Provide the (x, y) coordinate of the cell's center where the given text is located.  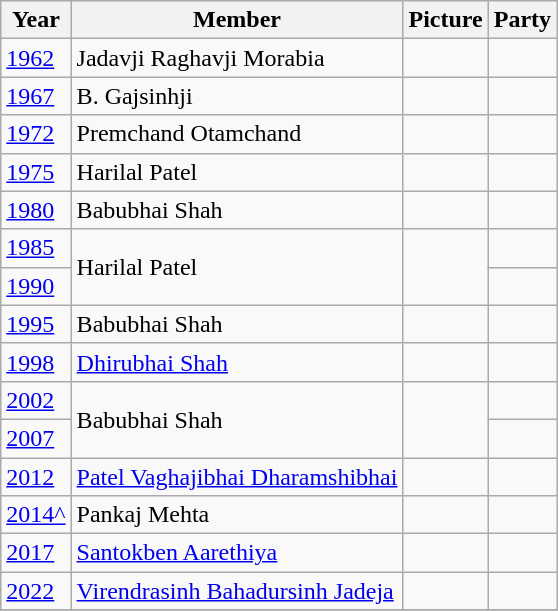
2007 (36, 438)
Year (36, 20)
Party (522, 20)
1990 (36, 286)
Premchand Otamchand (237, 134)
1995 (36, 324)
1967 (36, 96)
Member (237, 20)
Dhirubhai Shah (237, 362)
1972 (36, 134)
2014^ (36, 515)
2017 (36, 553)
B. Gajsinhji (237, 96)
1998 (36, 362)
Picture (446, 20)
1975 (36, 172)
2002 (36, 400)
1962 (36, 58)
Santokben Aarethiya (237, 553)
2022 (36, 591)
Virendrasinh Bahadursinh Jadeja (237, 591)
1985 (36, 248)
Patel Vaghajibhai Dharamshibhai (237, 477)
2012 (36, 477)
Pankaj Mehta (237, 515)
1980 (36, 210)
Jadavji Raghavji Morabia (237, 58)
